Find where the given text appears and provide that cell's center as [x, y] coordinate. 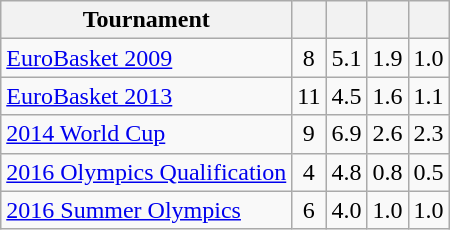
4.0 [346, 210]
2.6 [388, 134]
1.1 [428, 96]
EuroBasket 2009 [146, 58]
8 [309, 58]
4.8 [346, 172]
0.8 [388, 172]
9 [309, 134]
2.3 [428, 134]
1.6 [388, 96]
EuroBasket 2013 [146, 96]
6.9 [346, 134]
4.5 [346, 96]
6 [309, 210]
0.5 [428, 172]
Tournament [146, 20]
5.1 [346, 58]
2016 Olympics Qualification [146, 172]
11 [309, 96]
1.9 [388, 58]
2016 Summer Olympics [146, 210]
2014 World Cup [146, 134]
4 [309, 172]
